Detect which cell encompasses the target text, then output its (X, Y) center coordinate. 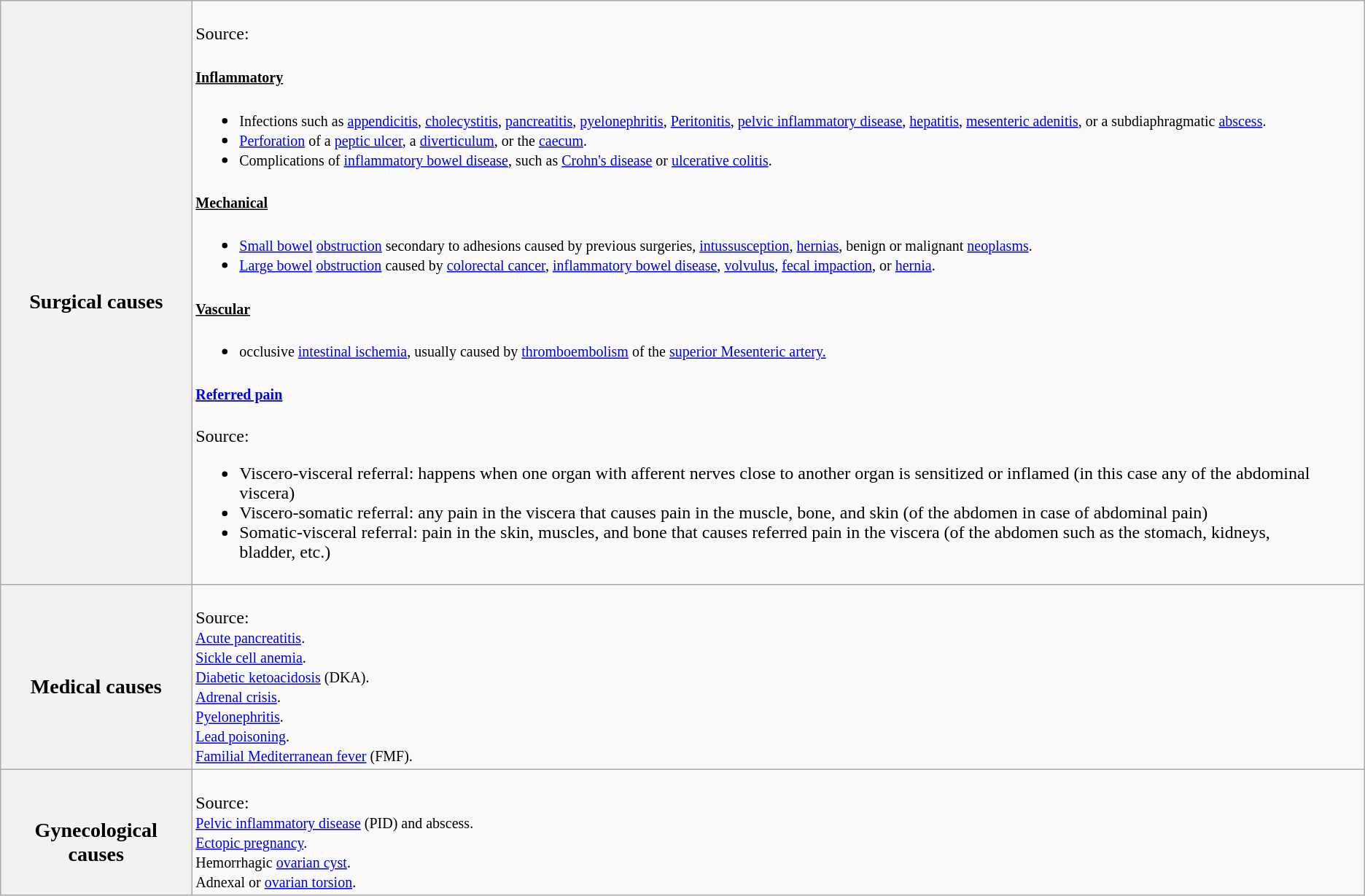
Source:Pelvic inflammatory disease (PID) and abscess.Ectopic pregnancy.Hemorrhagic ovarian cyst.Adnexal or ovarian torsion. (779, 833)
Gynecological causes (96, 833)
Surgical causes (96, 292)
Medical causes (96, 677)
